Find where the given text appears and provide that cell's center as [x, y] coordinate. 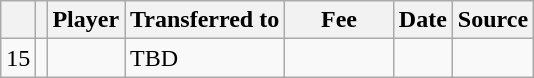
Source [492, 20]
15 [18, 58]
Transferred to [205, 20]
Fee [340, 20]
TBD [205, 58]
Date [422, 20]
Player [86, 20]
